Locate the cell with the specified text and output its (x, y) center coordinate. 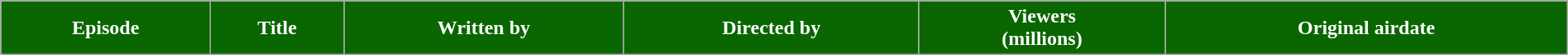
Episode (106, 28)
Viewers(millions) (1042, 28)
Title (278, 28)
Original airdate (1366, 28)
Directed by (771, 28)
Written by (485, 28)
